Return the [X, Y] coordinate for the center point of the cell that contains the specified text.  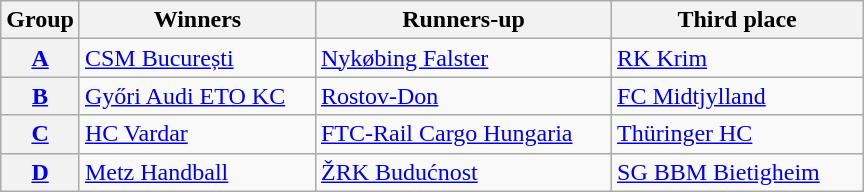
Third place [738, 20]
Metz Handball [197, 172]
B [40, 96]
FC Midtjylland [738, 96]
Group [40, 20]
CSM București [197, 58]
C [40, 134]
HC Vardar [197, 134]
FTC-Rail Cargo Hungaria [463, 134]
A [40, 58]
Rostov-Don [463, 96]
Winners [197, 20]
Győri Audi ETO KC [197, 96]
RK Krim [738, 58]
Thüringer HC [738, 134]
Runners-up [463, 20]
ŽRK Budućnost [463, 172]
SG BBM Bietigheim [738, 172]
Nykøbing Falster [463, 58]
D [40, 172]
